Provide the [X, Y] coordinate of the cell's center where the given text is located.  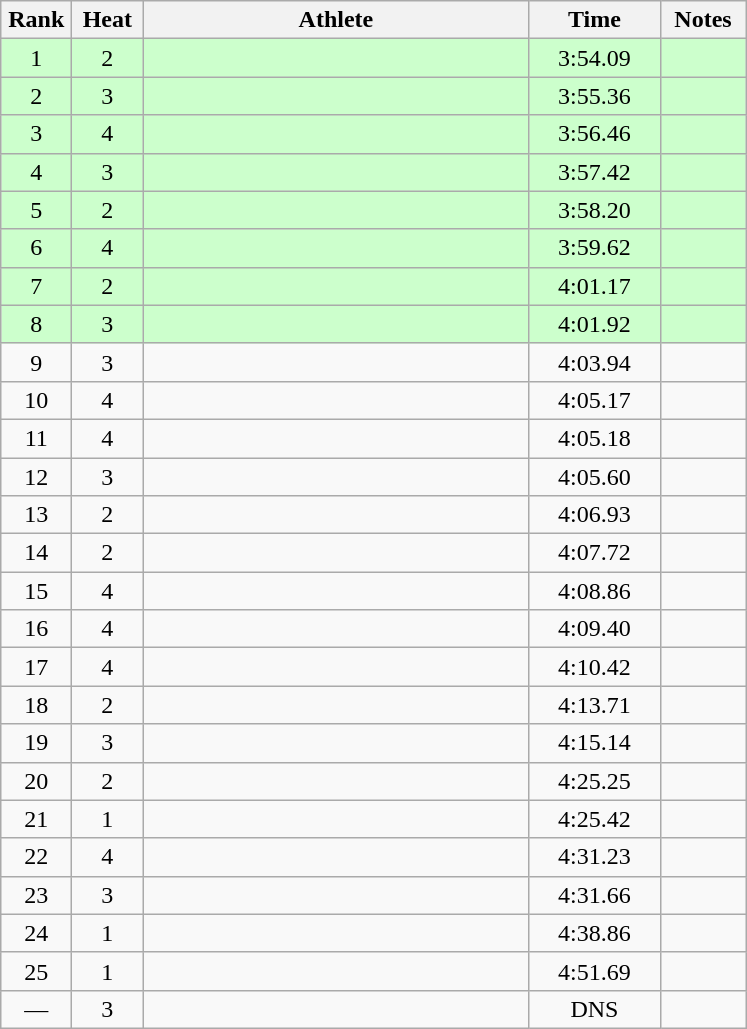
13 [36, 515]
3:55.36 [594, 96]
8 [36, 324]
12 [36, 477]
3:57.42 [594, 172]
4:01.92 [594, 324]
DNS [594, 1009]
5 [36, 210]
4:07.72 [594, 553]
20 [36, 781]
4:38.86 [594, 933]
3:59.62 [594, 248]
Time [594, 20]
4:08.86 [594, 591]
19 [36, 743]
24 [36, 933]
4:25.42 [594, 819]
Notes [703, 20]
4:09.40 [594, 629]
11 [36, 438]
4:05.17 [594, 400]
22 [36, 857]
— [36, 1009]
4:31.23 [594, 857]
3:56.46 [594, 134]
4:10.42 [594, 667]
Athlete [336, 20]
3:58.20 [594, 210]
4:05.60 [594, 477]
4:51.69 [594, 971]
7 [36, 286]
4:25.25 [594, 781]
14 [36, 553]
4:15.14 [594, 743]
21 [36, 819]
6 [36, 248]
4:01.17 [594, 286]
25 [36, 971]
18 [36, 705]
Heat [108, 20]
4:05.18 [594, 438]
16 [36, 629]
10 [36, 400]
9 [36, 362]
17 [36, 667]
Rank [36, 20]
4:06.93 [594, 515]
4:13.71 [594, 705]
15 [36, 591]
23 [36, 895]
3:54.09 [594, 58]
4:31.66 [594, 895]
4:03.94 [594, 362]
